From the cell containing the given text, extract its center point as (X, Y) coordinate. 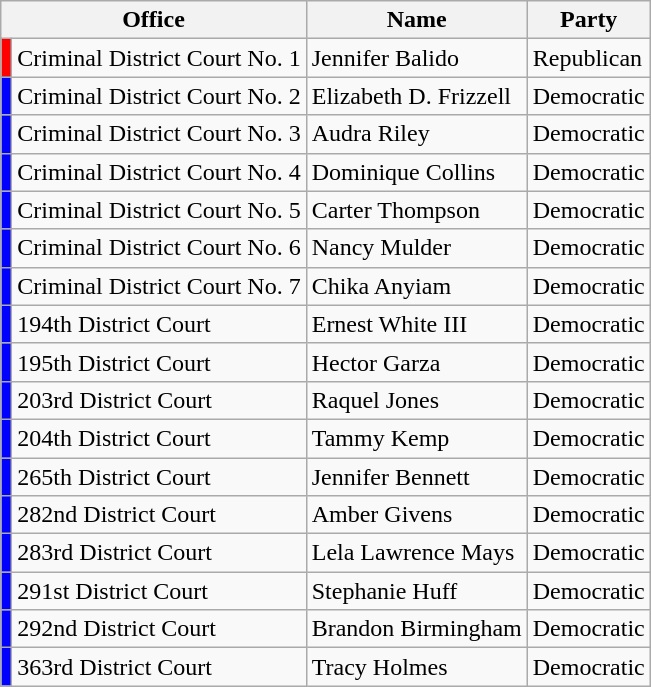
Criminal District Court No. 4 (159, 172)
Stephanie Huff (416, 591)
Office (154, 20)
204th District Court (159, 438)
Chika Anyiam (416, 286)
Criminal District Court No. 1 (159, 58)
Brandon Birmingham (416, 629)
291st District Court (159, 591)
195th District Court (159, 362)
265th District Court (159, 477)
Jennifer Bennett (416, 477)
282nd District Court (159, 515)
203rd District Court (159, 400)
Hector Garza (416, 362)
Audra Riley (416, 134)
Amber Givens (416, 515)
Name (416, 20)
Carter Thompson (416, 210)
Criminal District Court No. 2 (159, 96)
Raquel Jones (416, 400)
283rd District Court (159, 553)
Tracy Holmes (416, 667)
Criminal District Court No. 7 (159, 286)
292nd District Court (159, 629)
Criminal District Court No. 3 (159, 134)
363rd District Court (159, 667)
Nancy Mulder (416, 248)
Dominique Collins (416, 172)
Criminal District Court No. 6 (159, 248)
Lela Lawrence Mays (416, 553)
194th District Court (159, 324)
Party (588, 20)
Criminal District Court No. 5 (159, 210)
Elizabeth D. Frizzell (416, 96)
Tammy Kemp (416, 438)
Republican (588, 58)
Ernest White III (416, 324)
Jennifer Balido (416, 58)
